Extract the [X, Y] coordinate from the center of the cell holding the provided text.  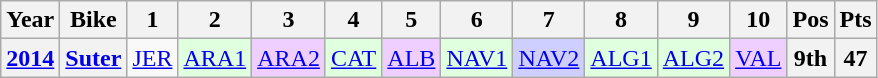
NAV1 [477, 58]
10 [758, 20]
JER [152, 58]
1 [152, 20]
VAL [758, 58]
Year [30, 20]
ALB [412, 58]
5 [412, 20]
Bike [94, 20]
8 [621, 20]
4 [353, 20]
NAV2 [549, 58]
9 [693, 20]
47 [856, 58]
7 [549, 20]
Pts [856, 20]
CAT [353, 58]
3 [289, 20]
6 [477, 20]
ARA1 [215, 58]
Pos [810, 20]
9th [810, 58]
2014 [30, 58]
ALG2 [693, 58]
2 [215, 20]
ALG1 [621, 58]
Suter [94, 58]
ARA2 [289, 58]
